Extract the [X, Y] coordinate from the center of the cell holding the provided text.  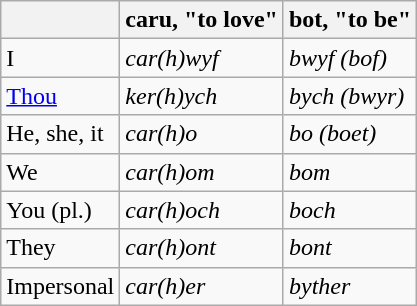
car(h)och [202, 210]
byther [350, 286]
bych (bwyr) [350, 96]
I [60, 58]
car(h)om [202, 172]
bo (boet) [350, 134]
car(h)o [202, 134]
ker(h)ych [202, 96]
car(h)wyf [202, 58]
car(h)ont [202, 248]
bom [350, 172]
Impersonal [60, 286]
car(h)er [202, 286]
bot, "to be" [350, 20]
Thou [60, 96]
bont [350, 248]
You (pl.) [60, 210]
boch [350, 210]
caru, "to love" [202, 20]
He, she, it [60, 134]
We [60, 172]
They [60, 248]
bwyf (bof) [350, 58]
